Capture the cell that displays the provided text and extract its [X, Y] central coordinate. 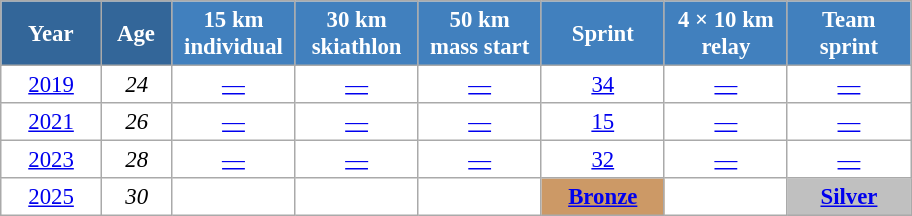
Bronze [602, 197]
30 [136, 197]
26 [136, 122]
2021 [52, 122]
24 [136, 85]
28 [136, 160]
2023 [52, 160]
15 km individual [234, 34]
Sprint [602, 34]
Silver [848, 197]
34 [602, 85]
30 km skiathlon [356, 34]
50 km mass start [480, 34]
4 × 10 km relay [726, 34]
Team sprint [848, 34]
2019 [52, 85]
Age [136, 34]
Year [52, 34]
15 [602, 122]
32 [602, 160]
2025 [52, 197]
